Output the (x, y) coordinate of the center of the cell containing the given text.  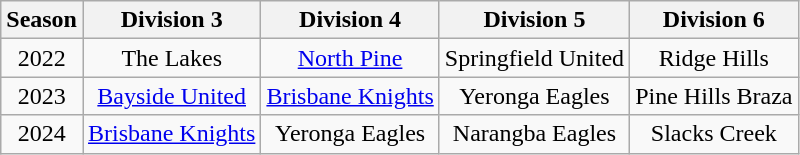
Division 3 (171, 20)
Narangba Eagles (534, 134)
Division 4 (350, 20)
Bayside United (171, 96)
2024 (42, 134)
North Pine (350, 58)
Division 6 (714, 20)
Ridge Hills (714, 58)
Division 5 (534, 20)
Season (42, 20)
Slacks Creek (714, 134)
2022 (42, 58)
The Lakes (171, 58)
Pine Hills Braza (714, 96)
2023 (42, 96)
Springfield United (534, 58)
